For the text-containing cell, return its midpoint in [X, Y] coordinate format. 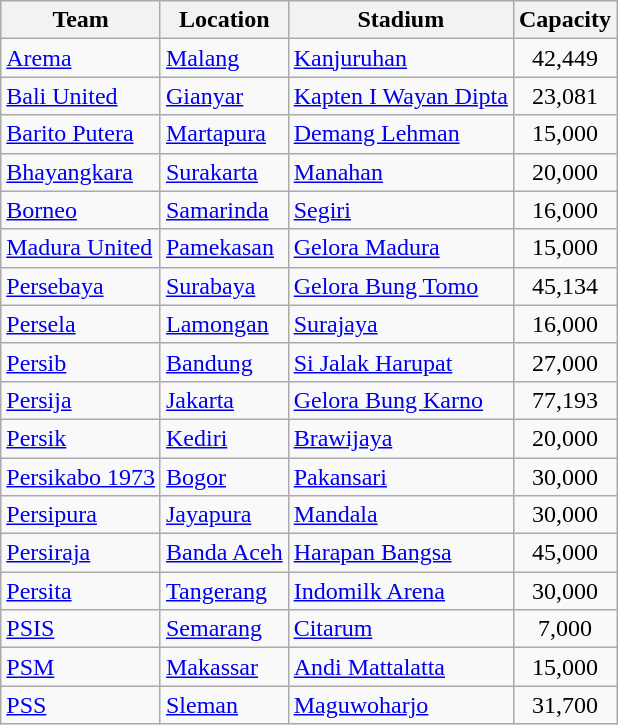
Banda Aceh [224, 553]
Persela [81, 324]
Pamekasan [224, 248]
Mandala [400, 515]
PSM [81, 667]
Persib [81, 362]
Kanjuruhan [400, 58]
Samarinda [224, 210]
Semarang [224, 629]
Stadium [400, 20]
Lamongan [224, 324]
45,000 [564, 553]
Persikabo 1973 [81, 477]
Persipura [81, 515]
Gelora Madura [400, 248]
Persik [81, 438]
Location [224, 20]
Madura United [81, 248]
Harapan Bangsa [400, 553]
42,449 [564, 58]
PSIS [81, 629]
Bogor [224, 477]
27,000 [564, 362]
Martapura [224, 134]
Manahan [400, 172]
Kediri [224, 438]
Surajaya [400, 324]
Borneo [81, 210]
Brawijaya [400, 438]
Segiri [400, 210]
31,700 [564, 705]
Jakarta [224, 400]
Citarum [400, 629]
Makassar [224, 667]
Persita [81, 591]
Gianyar [224, 96]
Gelora Bung Karno [400, 400]
Sleman [224, 705]
Bhayangkara [81, 172]
23,081 [564, 96]
Demang Lehman [400, 134]
Maguwoharjo [400, 705]
Capacity [564, 20]
45,134 [564, 286]
Persija [81, 400]
Bandung [224, 362]
Team [81, 20]
Pakansari [400, 477]
Jayapura [224, 515]
Si Jalak Harupat [400, 362]
Surabaya [224, 286]
7,000 [564, 629]
Persiraja [81, 553]
Tangerang [224, 591]
Persebaya [81, 286]
Surakarta [224, 172]
Malang [224, 58]
Kapten I Wayan Dipta [400, 96]
Barito Putera [81, 134]
Andi Mattalatta [400, 667]
Bali United [81, 96]
Arema [81, 58]
PSS [81, 705]
Gelora Bung Tomo [400, 286]
Indomilk Arena [400, 591]
77,193 [564, 400]
